Search for the cell housing the specified text and yield its [X, Y] center coordinate. 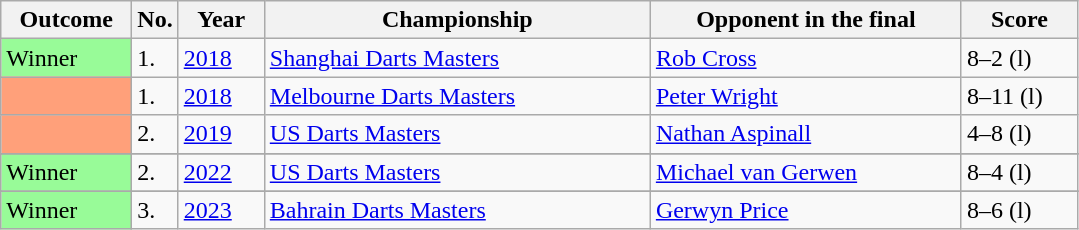
Nathan Aspinall [806, 134]
8–4 (l) [1019, 172]
Bahrain Darts Masters [457, 210]
Rob Cross [806, 58]
Peter Wright [806, 96]
Gerwyn Price [806, 210]
3. [155, 210]
8–11 (l) [1019, 96]
2019 [221, 134]
2023 [221, 210]
Michael van Gerwen [806, 172]
Shanghai Darts Masters [457, 58]
8–6 (l) [1019, 210]
Year [221, 20]
Score [1019, 20]
8–2 (l) [1019, 58]
Championship [457, 20]
No. [155, 20]
2022 [221, 172]
Outcome [66, 20]
Melbourne Darts Masters [457, 96]
Opponent in the final [806, 20]
4–8 (l) [1019, 134]
